Determine the (x, y) coordinate at the center of the cell enclosing the given text.  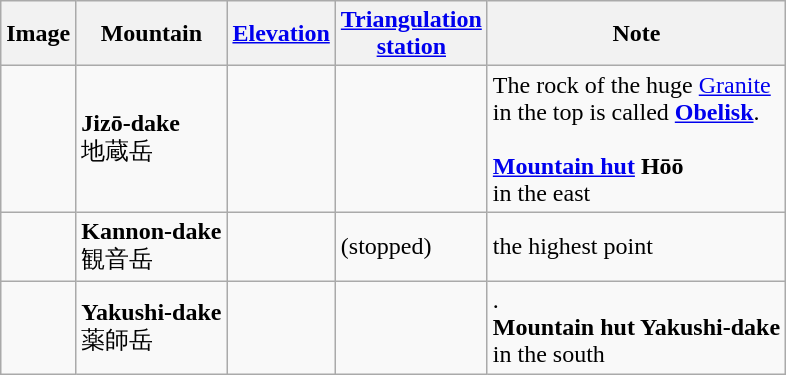
Jizō-dake地蔵岳 (152, 139)
the highest point (636, 247)
Triangulationstation (411, 34)
The rock of the huge Granitein the top is called Obelisk.Mountain hut Hōōin the east (636, 139)
.Mountain hut Yakushi-dakein the south (636, 327)
Elevation (281, 34)
(stopped) (411, 247)
Yakushi-dake薬師岳 (152, 327)
Mountain (152, 34)
Kannon-dake観音岳 (152, 247)
Note (636, 34)
Image (38, 34)
